Search for the cell housing the specified text and yield its [x, y] center coordinate. 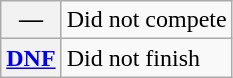
Did not finish [146, 58]
DNF [31, 58]
Did not compete [146, 20]
— [31, 20]
